Determine the [x, y] coordinate at the center of the cell enclosing the given text.  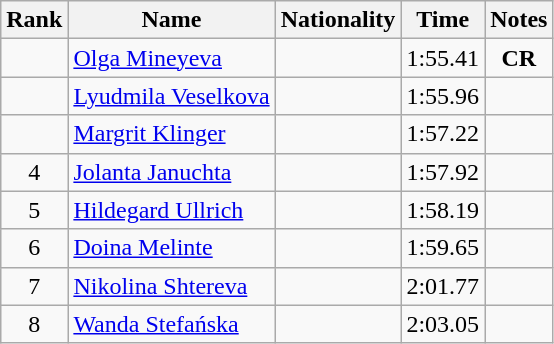
Time [443, 20]
Wanda Stefańska [172, 324]
1:59.65 [443, 248]
1:55.96 [443, 96]
1:55.41 [443, 58]
7 [34, 286]
Rank [34, 20]
Lyudmila Veselkova [172, 96]
CR [519, 58]
6 [34, 248]
1:58.19 [443, 210]
Notes [519, 20]
Margrit Klinger [172, 134]
Jolanta Januchta [172, 172]
Doina Melinte [172, 248]
Nationality [338, 20]
Hildegard Ullrich [172, 210]
1:57.92 [443, 172]
Nikolina Shtereva [172, 286]
1:57.22 [443, 134]
Name [172, 20]
Olga Mineyeva [172, 58]
2:01.77 [443, 286]
4 [34, 172]
8 [34, 324]
5 [34, 210]
2:03.05 [443, 324]
